Return (X, Y) of the center of cell containing provided text 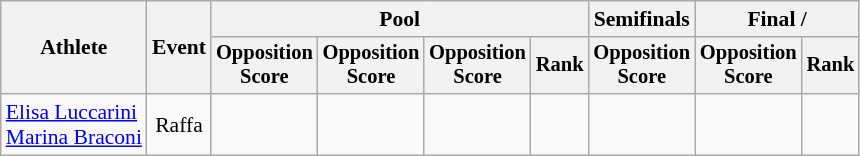
Event (179, 48)
Athlete (74, 48)
Final / (777, 19)
Semifinals (642, 19)
Raffa (179, 124)
Elisa LuccariniMarina Braconi (74, 124)
Pool (400, 19)
